Determine the [x, y] coordinate at the center of the cell enclosing the given text.  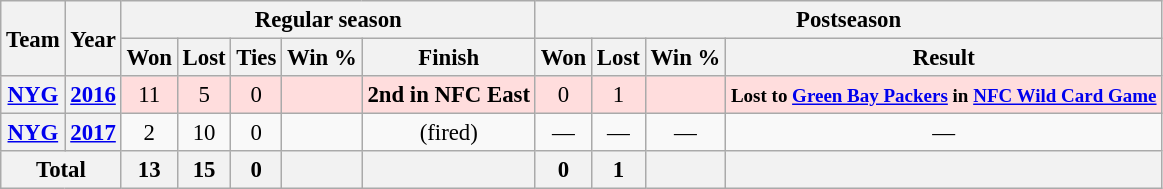
Ties [256, 58]
2nd in NFC East [448, 95]
Team [33, 38]
5 [204, 95]
13 [149, 170]
(fired) [448, 133]
2016 [93, 95]
2 [149, 133]
Regular season [328, 20]
2017 [93, 133]
Year [93, 38]
Postseason [848, 20]
Finish [448, 58]
Result [944, 58]
10 [204, 133]
Total [61, 170]
Lost to Green Bay Packers in NFC Wild Card Game [944, 95]
15 [204, 170]
11 [149, 95]
